Find where the given text appears and provide that cell's center as [x, y] coordinate. 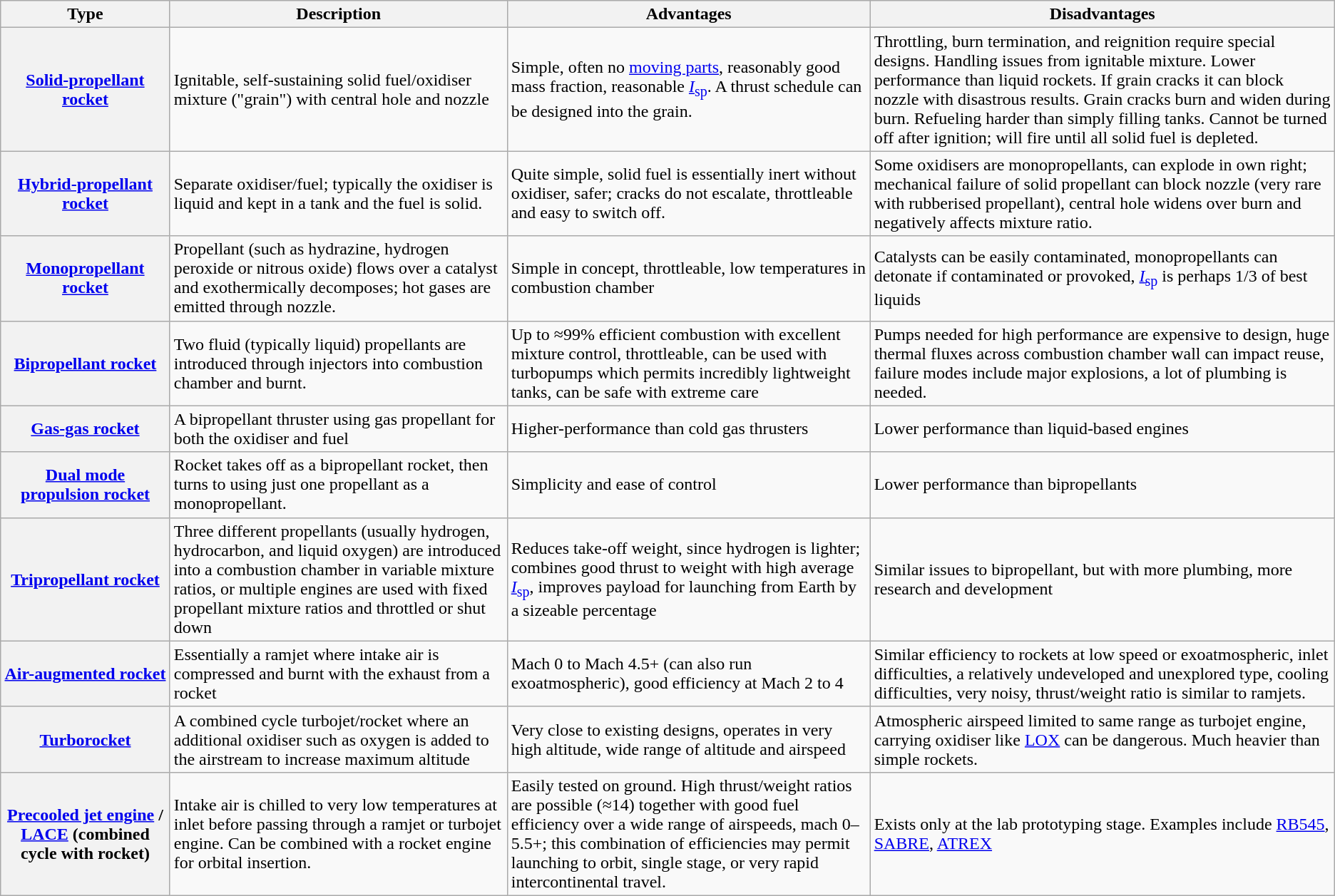
Mach 0 to Mach 4.5+ (can also run exoatmospheric), good efficiency at Mach 2 to 4 [689, 674]
Description [338, 14]
Tripropellant rocket [86, 579]
Solid-propellant rocket [86, 90]
A bipropellant thruster using gas propellant for both the oxidiser and fuel [338, 429]
Ignitable, self-sustaining solid fuel/oxidiser mixture ("grain") with central hole and nozzle [338, 90]
Quite simple, solid fuel is essentially inert without oxidiser, safer; cracks do not escalate, throttleable and easy to switch off. [689, 194]
Higher-performance than cold gas thrusters [689, 429]
Bipropellant rocket [86, 364]
Simplicity and ease of control [689, 485]
Very close to existing designs, operates in very high altitude, wide range of altitude and airspeed [689, 739]
Dual mode propulsion rocket [86, 485]
Disadvantages [1103, 14]
Atmospheric airspeed limited to same range as turbojet engine, carrying oxidiser like LOX can be dangerous. Much heavier than simple rockets. [1103, 739]
Precooled jet engine / LACE (combined cycle with rocket) [86, 834]
Catalysts can be easily contaminated, monopropellants can detonate if contaminated or provoked, Isp is perhaps 1/3 of best liquids [1103, 278]
Lower performance than liquid-based engines [1103, 429]
Similar issues to bipropellant, but with more plumbing, more research and development [1103, 579]
Monopropellant rocket [86, 278]
Rocket takes off as a bipropellant rocket, then turns to using just one propellant as a monopropellant. [338, 485]
Gas-gas rocket [86, 429]
Hybrid-propellant rocket [86, 194]
Type [86, 14]
Two fluid (typically liquid) propellants are introduced through injectors into combustion chamber and burnt. [338, 364]
Exists only at the lab prototyping stage. Examples include RB545, SABRE, ATREX [1103, 834]
A combined cycle turbojet/rocket where an additional oxidiser such as oxygen is added to the airstream to increase maximum altitude [338, 739]
Turborocket [86, 739]
Simple in concept, throttleable, low temperatures in combustion chamber [689, 278]
Advantages [689, 14]
Separate oxidiser/fuel; typically the oxidiser is liquid and kept in a tank and the fuel is solid. [338, 194]
Lower performance than bipropellants [1103, 485]
Simple, often no moving parts, reasonably good mass fraction, reasonable Isp. A thrust schedule can be designed into the grain. [689, 90]
Essentially a ramjet where intake air is compressed and burnt with the exhaust from a rocket [338, 674]
Air-augmented rocket [86, 674]
